Pinpoint the cell where the given text exists, returning its (X, Y) midpoint coordinate. 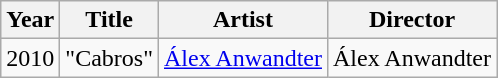
Year (30, 20)
"Cabros" (110, 58)
Artist (242, 20)
2010 (30, 58)
Title (110, 20)
Director (412, 20)
